Locate the cell with the specified text and output its (X, Y) center coordinate. 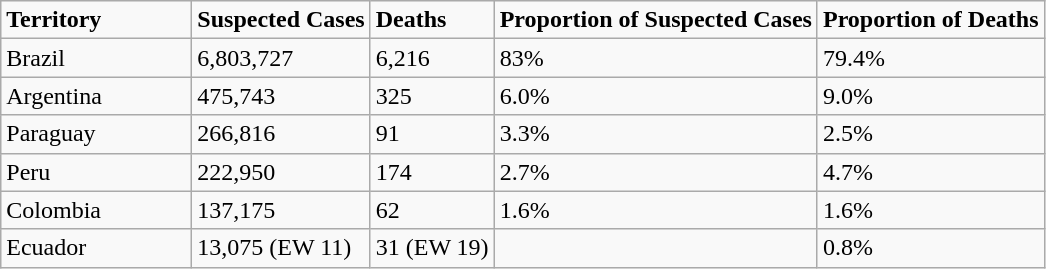
Brazil (96, 58)
Ecuador (96, 248)
2.7% (656, 172)
6,216 (432, 58)
79.4% (930, 58)
62 (432, 210)
2.5% (930, 134)
137,175 (281, 210)
174 (432, 172)
222,950 (281, 172)
83% (656, 58)
Proportion of Deaths (930, 20)
31 (EW 19) (432, 248)
Paraguay (96, 134)
Proportion of Suspected Cases (656, 20)
91 (432, 134)
4.7% (930, 172)
Peru (96, 172)
3.3% (656, 134)
0.8% (930, 248)
325 (432, 96)
Argentina (96, 96)
Colombia (96, 210)
Territory (96, 20)
13,075 (EW 11) (281, 248)
6,803,727 (281, 58)
Suspected Cases (281, 20)
9.0% (930, 96)
475,743 (281, 96)
6.0% (656, 96)
Deaths (432, 20)
266,816 (281, 134)
